Search for the cell housing the specified text and yield its [x, y] center coordinate. 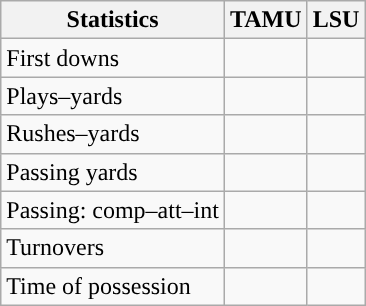
Statistics [113, 20]
Time of possession [113, 286]
First downs [113, 58]
LSU [336, 20]
Rushes–yards [113, 134]
Plays–yards [113, 96]
Passing yards [113, 172]
Passing: comp–att–int [113, 210]
Turnovers [113, 248]
TAMU [266, 20]
